Return (X, Y) of the center of cell containing provided text 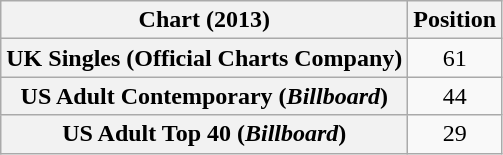
US Adult Contemporary (Billboard) (204, 96)
UK Singles (Official Charts Company) (204, 58)
Chart (2013) (204, 20)
Position (455, 20)
US Adult Top 40 (Billboard) (204, 134)
29 (455, 134)
44 (455, 96)
61 (455, 58)
